Find where the given text appears and provide that cell's center as (X, Y) coordinate. 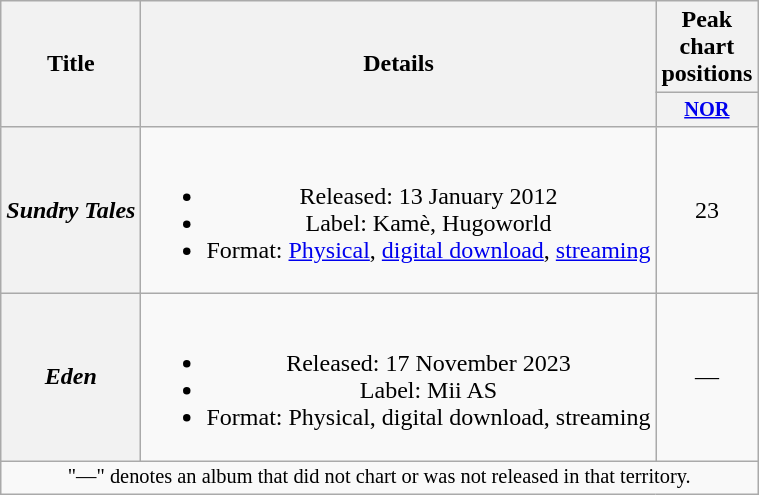
23 (707, 210)
Sundry Tales (71, 210)
Released: 13 January 2012Label: Kamè, HugoworldFormat: Physical, digital download, streaming (398, 210)
— (707, 378)
"—" denotes an album that did not chart or was not released in that territory. (380, 478)
Details (398, 64)
Title (71, 64)
Eden (71, 378)
Peak chart positions (707, 47)
NOR (707, 110)
Released: 17 November 2023Label: Mii ASFormat: Physical, digital download, streaming (398, 378)
